Determine the (x, y) coordinate at the center of the cell enclosing the given text.  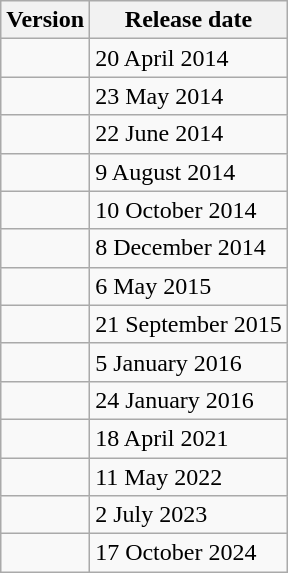
9 August 2014 (189, 172)
5 January 2016 (189, 362)
24 January 2016 (189, 400)
17 October 2024 (189, 553)
21 September 2015 (189, 324)
10 October 2014 (189, 210)
Release date (189, 20)
22 June 2014 (189, 134)
8 December 2014 (189, 248)
18 April 2021 (189, 438)
20 April 2014 (189, 58)
11 May 2022 (189, 477)
6 May 2015 (189, 286)
23 May 2014 (189, 96)
Version (46, 20)
2 July 2023 (189, 515)
